Pinpoint the cell where the given text exists, returning its [x, y] midpoint coordinate. 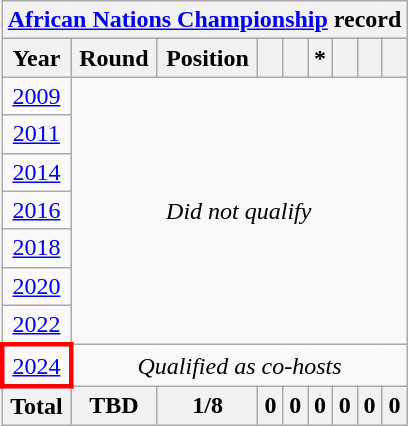
2016 [36, 210]
Position [208, 58]
2022 [36, 325]
African Nations Championship record [204, 20]
2014 [36, 172]
2020 [36, 286]
Total [36, 406]
2011 [36, 134]
Qualified as co-hosts [239, 366]
Year [36, 58]
2024 [36, 366]
2018 [36, 248]
TBD [114, 406]
Round [114, 58]
1/8 [208, 406]
2009 [36, 96]
Did not qualify [239, 211]
* [320, 58]
